For the text-containing cell, return its midpoint in [x, y] coordinate format. 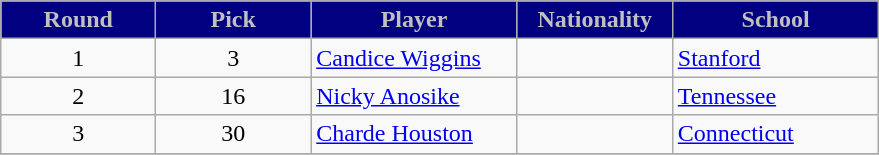
2 [78, 96]
Charde Houston [414, 134]
Connecticut [776, 134]
30 [234, 134]
Round [78, 20]
1 [78, 58]
16 [234, 96]
Nicky Anosike [414, 96]
School [776, 20]
Stanford [776, 58]
Nationality [594, 20]
Tennessee [776, 96]
Pick [234, 20]
Player [414, 20]
Candice Wiggins [414, 58]
